Find where the given text appears and provide that cell's center as [X, Y] coordinate. 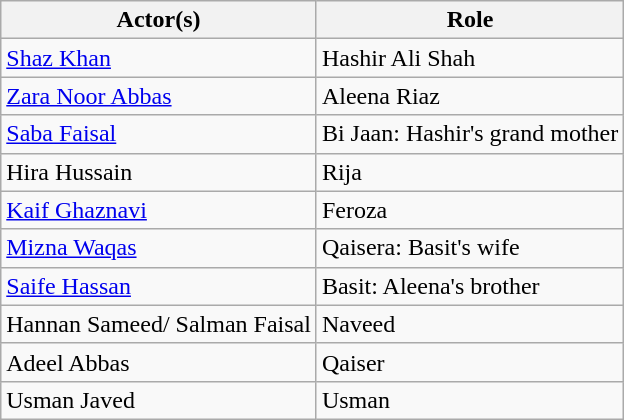
Usman [470, 400]
Saba Faisal [159, 134]
Zara Noor Abbas [159, 96]
Usman Javed [159, 400]
Aleena Riaz [470, 96]
Naveed [470, 324]
Role [470, 20]
Kaif Ghaznavi [159, 210]
Qaiser [470, 362]
Basit: Aleena's brother [470, 286]
Feroza [470, 210]
Hira Hussain [159, 172]
Adeel Abbas [159, 362]
Rija [470, 172]
Actor(s) [159, 20]
Hashir Ali Shah [470, 58]
Saife Hassan [159, 286]
Qaisera: Basit's wife [470, 248]
Bi Jaan: Hashir's grand mother [470, 134]
Hannan Sameed/ Salman Faisal [159, 324]
Shaz Khan [159, 58]
Mizna Waqas [159, 248]
